Return [x, y] of the center of cell containing provided text 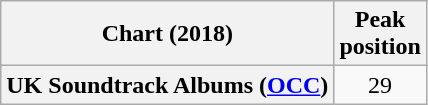
UK Soundtrack Albums (OCC) [168, 85]
Peakposition [380, 34]
Chart (2018) [168, 34]
29 [380, 85]
